Provide the [x, y] coordinate of the cell's center where the given text is located.  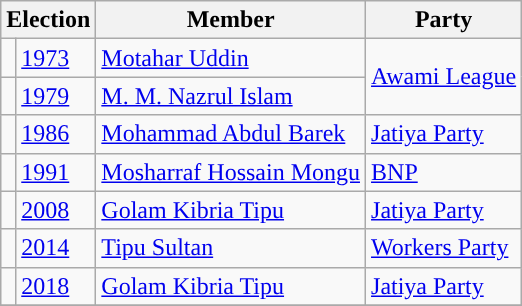
1979 [56, 96]
1973 [56, 58]
Motahar Uddin [231, 58]
Election [48, 20]
Tipu Sultan [231, 248]
BNP [444, 172]
Party [444, 20]
Member [231, 20]
M. M. Nazrul Islam [231, 96]
Mosharraf Hossain Mongu [231, 172]
Workers Party [444, 248]
1991 [56, 172]
Mohammad Abdul Barek [231, 134]
2018 [56, 286]
1986 [56, 134]
Awami League [444, 77]
2014 [56, 248]
2008 [56, 210]
